Search for the cell housing the specified text and yield its [X, Y] center coordinate. 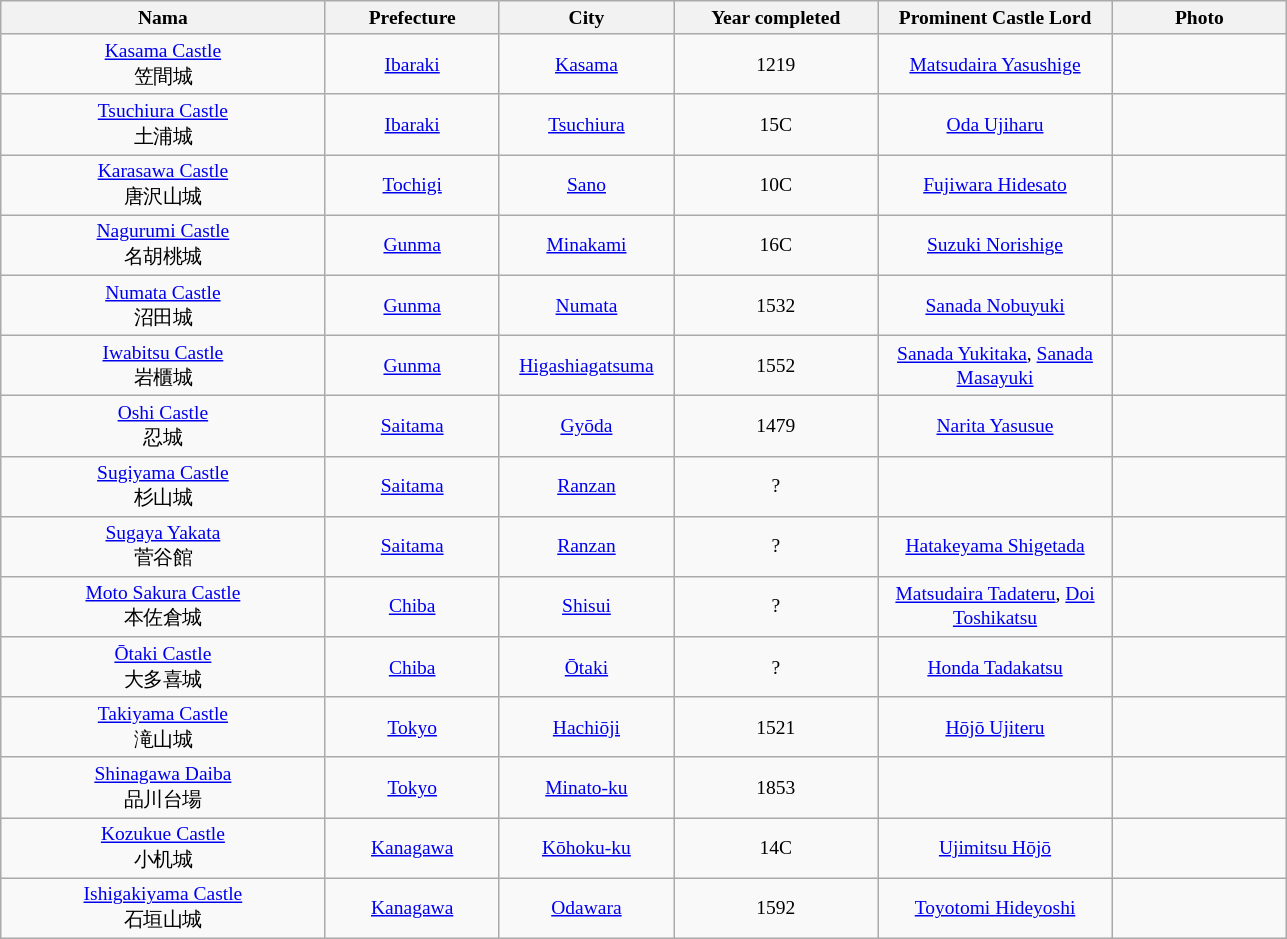
Takiyama Castle滝山城 [163, 727]
Oshi Castle忍城 [163, 426]
Numata Castle沼田城 [163, 305]
Kasama Castle笠間城 [163, 64]
Matsudaira Yasushige [995, 64]
Ōtaki Castle大多喜城 [163, 667]
City [586, 18]
Sugaya Yakata菅谷館 [163, 546]
Sugiyama Castle杉山城 [163, 486]
1521 [776, 727]
Moto Sakura Castle本佐倉城 [163, 607]
Higashiagatsuma [586, 365]
Gyōda [586, 426]
Sanada Nobuyuki [995, 305]
Hatakeyama Shigetada [995, 546]
Narita Yasusue [995, 426]
Odawara [586, 908]
Tsuchiura Castle土浦城 [163, 124]
1853 [776, 787]
Shinagawa Daiba品川台場 [163, 787]
Honda Tadakatsu [995, 667]
15C [776, 124]
Ujimitsu Hōjō [995, 848]
Nagurumi Castle名胡桃城 [163, 245]
Suzuki Norishige [995, 245]
Photo [1199, 18]
Numata [586, 305]
Nama [163, 18]
Prominent Castle Lord [995, 18]
Sanada Yukitaka, Sanada Masayuki [995, 365]
1552 [776, 365]
Kozukue Castle小机城 [163, 848]
1219 [776, 64]
Minakami [586, 245]
Karasawa Castle唐沢山城 [163, 185]
Hōjō Ujiteru [995, 727]
Shisui [586, 607]
Toyotomi Hideyoshi [995, 908]
14C [776, 848]
Sano [586, 185]
Kasama [586, 64]
1532 [776, 305]
Iwabitsu Castle岩櫃城 [163, 365]
1479 [776, 426]
Year completed [776, 18]
Ōtaki [586, 667]
Matsudaira Tadateru, Doi Toshikatsu [995, 607]
Minato-ku [586, 787]
1592 [776, 908]
Tsuchiura [586, 124]
10C [776, 185]
Prefecture [412, 18]
Hachiōji [586, 727]
Fujiwara Hidesato [995, 185]
Oda Ujiharu [995, 124]
Tochigi [412, 185]
Kōhoku-ku [586, 848]
Ishigakiyama Castle石垣山城 [163, 908]
16C [776, 245]
